Determine the (x, y) coordinate at the center of the cell enclosing the given text.  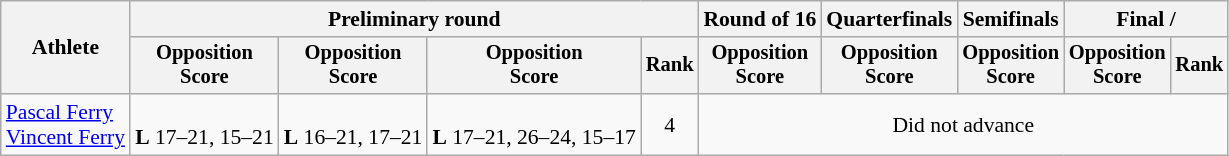
Pascal FerryVincent Ferry (66, 124)
L 17–21, 15–21 (204, 124)
Preliminary round (414, 19)
Quarterfinals (889, 19)
Did not advance (963, 124)
Athlete (66, 48)
L 16–21, 17–21 (354, 124)
Semifinals (1010, 19)
L 17–21, 26–24, 15–17 (534, 124)
4 (670, 124)
Final / (1146, 19)
Round of 16 (760, 19)
